Pinpoint the cell where the given text exists, returning its (X, Y) midpoint coordinate. 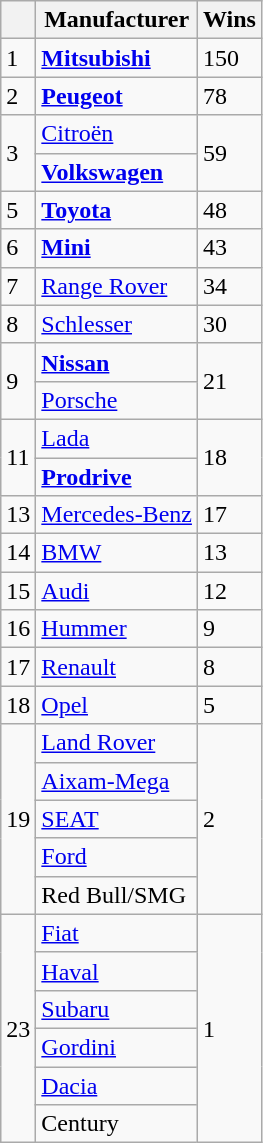
15 (18, 591)
Mitsubishi (117, 58)
16 (18, 629)
Porsche (117, 400)
Peugeot (117, 96)
7 (18, 286)
Ford (117, 857)
Red Bull/SMG (117, 895)
Dacia (117, 1085)
Subaru (117, 1009)
43 (229, 248)
Wins (229, 20)
150 (229, 58)
Renault (117, 667)
59 (229, 153)
3 (18, 153)
BMW (117, 553)
Nissan (117, 362)
30 (229, 324)
SEAT (117, 819)
Prodrive (117, 477)
Aixam-Mega (117, 781)
Mini (117, 248)
Audi (117, 591)
Opel (117, 705)
Volkswagen (117, 172)
Citroën (117, 134)
Gordini (117, 1047)
48 (229, 210)
Mercedes-Benz (117, 515)
Land Rover (117, 743)
78 (229, 96)
Range Rover (117, 286)
23 (18, 1028)
Toyota (117, 210)
Fiat (117, 933)
11 (18, 457)
Century (117, 1124)
6 (18, 248)
14 (18, 553)
12 (229, 591)
19 (18, 819)
Schlesser (117, 324)
Hummer (117, 629)
34 (229, 286)
Haval (117, 971)
Lada (117, 438)
Manufacturer (117, 20)
21 (229, 381)
